Find where the given text appears and provide that cell's center as (x, y) coordinate. 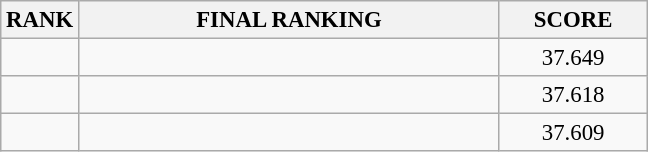
SCORE (572, 20)
FINAL RANKING (288, 20)
37.618 (572, 95)
37.649 (572, 58)
37.609 (572, 133)
RANK (40, 20)
